Return the [X, Y] coordinate for the center point of the cell that contains the specified text.  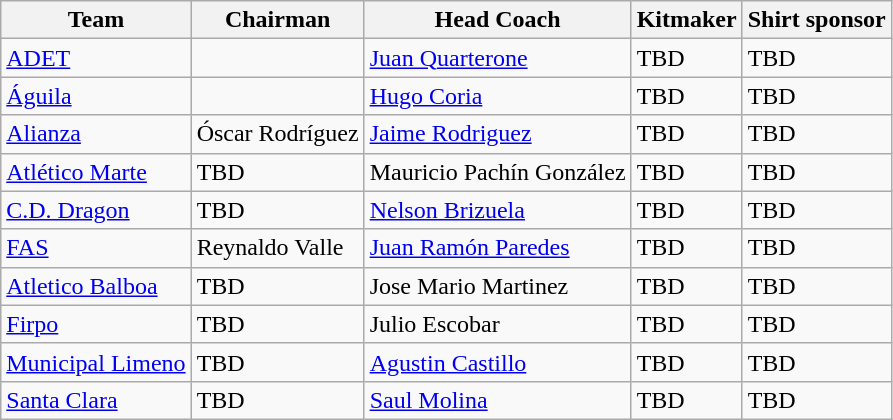
Head Coach [498, 20]
Óscar Rodríguez [278, 134]
Saul Molina [498, 400]
Municipal Limeno [96, 362]
Mauricio Pachín González [498, 172]
Atletico Balboa [96, 286]
Kitmaker [686, 20]
Julio Escobar [498, 324]
Alianza [96, 134]
Hugo Coria [498, 96]
Agustin Castillo [498, 362]
Reynaldo Valle [278, 248]
Shirt sponsor [816, 20]
Chairman [278, 20]
Team [96, 20]
Atlético Marte [96, 172]
Santa Clara [96, 400]
Jaime Rodriguez [498, 134]
Jose Mario Martinez [498, 286]
FAS [96, 248]
C.D. Dragon [96, 210]
Juan Quarterone [498, 58]
Águila [96, 96]
Nelson Brizuela [498, 210]
Juan Ramón Paredes [498, 248]
Firpo [96, 324]
ADET [96, 58]
